Find where the given text appears and provide that cell's center as [x, y] coordinate. 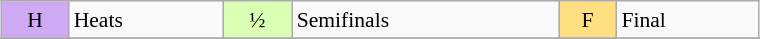
½ [258, 20]
H [36, 20]
Heats [146, 20]
Final [687, 20]
F [588, 20]
Semifinals [426, 20]
